Locate the cell with the specified text and output its [x, y] center coordinate. 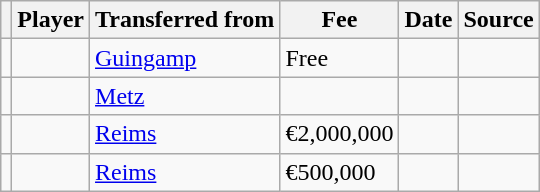
Guingamp [185, 58]
Transferred from [185, 20]
Free [340, 58]
Fee [340, 20]
€2,000,000 [340, 134]
Date [428, 20]
€500,000 [340, 172]
Player [51, 20]
Source [498, 20]
Metz [185, 96]
